Locate the cell with the specified text and output its [X, Y] center coordinate. 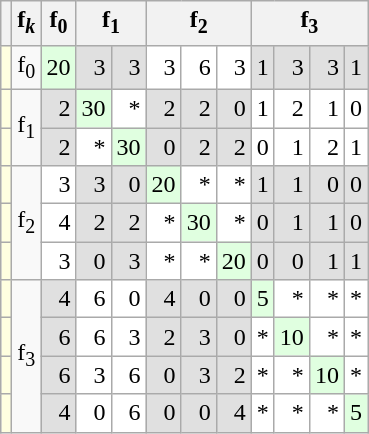
fk [26, 23]
